Determine the (X, Y) coordinate at the center of the cell enclosing the given text.  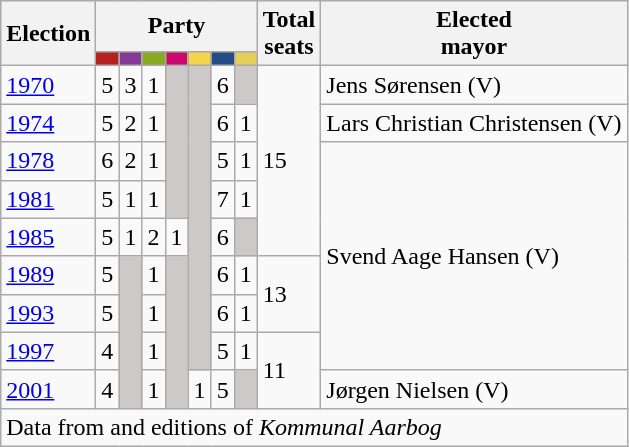
3 (130, 85)
1981 (48, 199)
Data from and editions of Kommunal Aarbog (314, 427)
1974 (48, 123)
Party (176, 26)
11 (289, 370)
Jørgen Nielsen (V) (474, 389)
13 (289, 294)
1997 (48, 351)
Electedmayor (474, 34)
1978 (48, 161)
1993 (48, 313)
7 (222, 199)
2001 (48, 389)
Totalseats (289, 34)
Election (48, 34)
1970 (48, 85)
1989 (48, 275)
15 (289, 161)
Svend Aage Hansen (V) (474, 256)
Lars Christian Christensen (V) (474, 123)
1985 (48, 237)
Jens Sørensen (V) (474, 85)
